Determine the (x, y) coordinate at the center of the cell enclosing the given text.  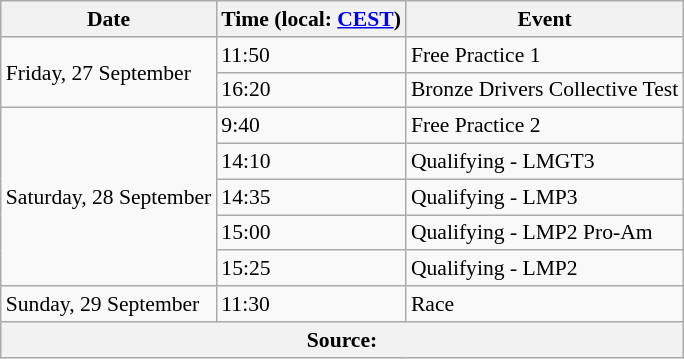
Race (544, 304)
Saturday, 28 September (109, 197)
14:10 (311, 162)
11:30 (311, 304)
Free Practice 1 (544, 55)
Qualifying - LMGT3 (544, 162)
Qualifying - LMP2 Pro-Am (544, 233)
9:40 (311, 126)
Date (109, 19)
Free Practice 2 (544, 126)
Qualifying - LMP3 (544, 197)
Time (local: CEST) (311, 19)
Sunday, 29 September (109, 304)
Bronze Drivers Collective Test (544, 90)
Event (544, 19)
14:35 (311, 197)
15:25 (311, 269)
Qualifying - LMP2 (544, 269)
Friday, 27 September (109, 72)
16:20 (311, 90)
Source: (342, 340)
15:00 (311, 233)
11:50 (311, 55)
